Pinpoint the cell where the given text exists, returning its [x, y] midpoint coordinate. 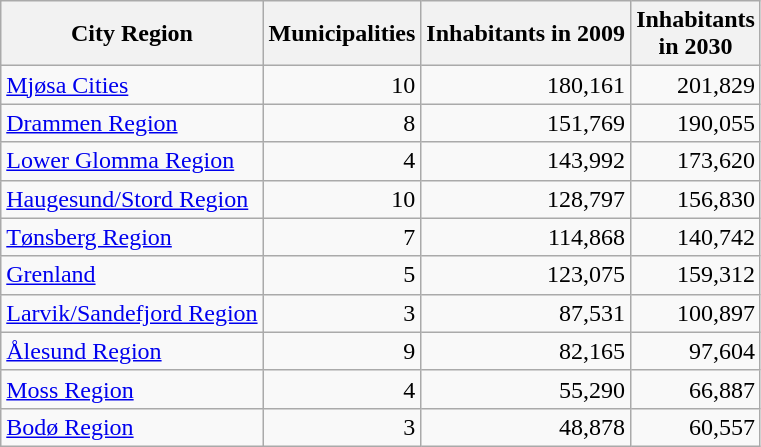
48,878 [526, 427]
100,897 [696, 313]
87,531 [526, 313]
Grenland [132, 275]
55,290 [526, 389]
9 [342, 351]
Bodø Region [132, 427]
180,161 [526, 85]
128,797 [526, 199]
60,557 [696, 427]
Mjøsa Cities [132, 85]
Municipalities [342, 34]
143,992 [526, 161]
82,165 [526, 351]
Moss Region [132, 389]
173,620 [696, 161]
201,829 [696, 85]
Ålesund Region [132, 351]
123,075 [526, 275]
Larvik/Sandefjord Region [132, 313]
Inhabitantsin 2030 [696, 34]
Haugesund/Stord Region [132, 199]
140,742 [696, 237]
66,887 [696, 389]
7 [342, 237]
Inhabitants in 2009 [526, 34]
City Region [132, 34]
190,055 [696, 123]
Drammen Region [132, 123]
Lower Glomma Region [132, 161]
159,312 [696, 275]
151,769 [526, 123]
156,830 [696, 199]
114,868 [526, 237]
5 [342, 275]
97,604 [696, 351]
Tønsberg Region [132, 237]
8 [342, 123]
